Return the [X, Y] coordinate for the center point of the cell that contains the specified text.  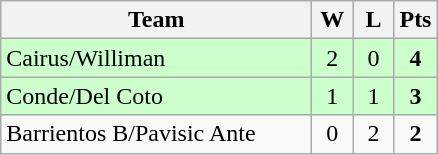
3 [416, 96]
Team [156, 20]
W [332, 20]
4 [416, 58]
Barrientos B/Pavisic Ante [156, 134]
Cairus/Williman [156, 58]
Pts [416, 20]
L [374, 20]
Conde/Del Coto [156, 96]
